Scan for the cell matching the given text and deliver its (x, y) coordinate at center. 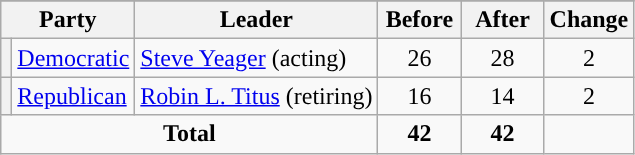
Democratic (74, 58)
14 (502, 96)
26 (420, 58)
16 (420, 96)
Leader (256, 20)
Party (68, 20)
Before (420, 20)
After (502, 20)
28 (502, 58)
Change (589, 20)
Total (190, 134)
Republican (74, 96)
Steve Yeager (acting) (256, 58)
Robin L. Titus (retiring) (256, 96)
